Detect which cell encompasses the target text, then output its (x, y) center coordinate. 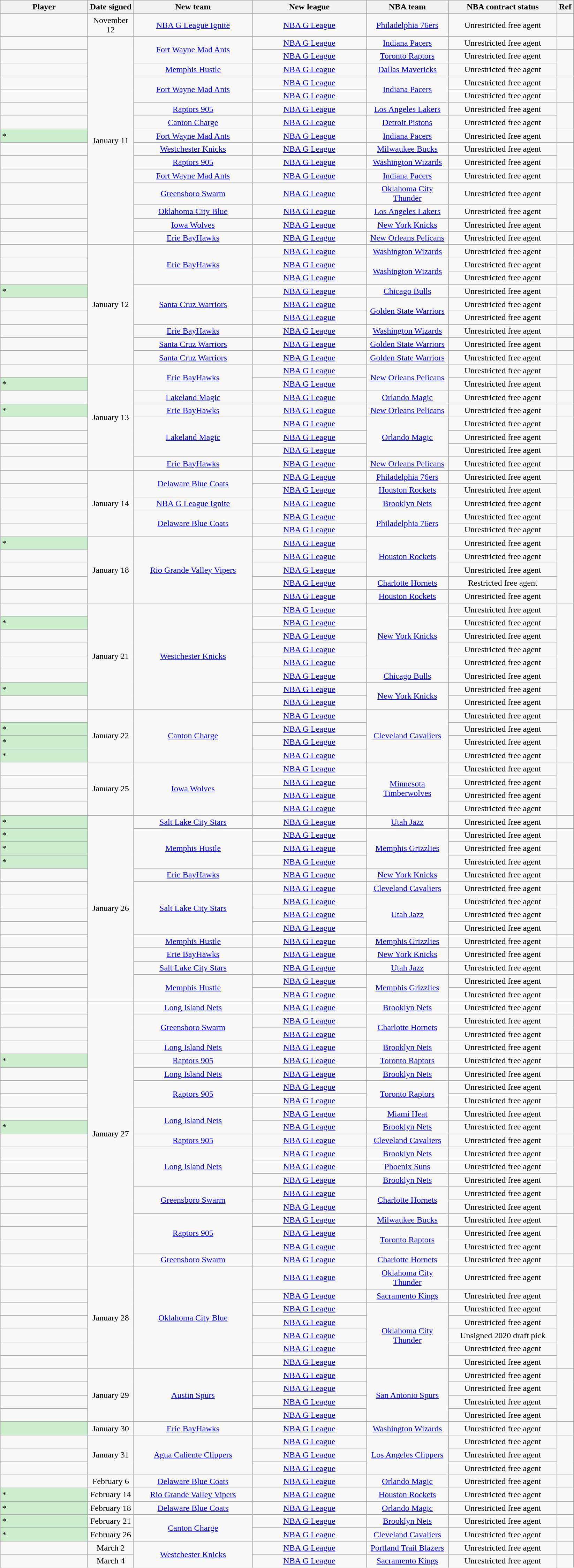
Dallas Mavericks (407, 69)
New league (309, 7)
January 21 (111, 656)
January 18 (111, 570)
NBA team (407, 7)
February 6 (111, 1482)
January 28 (111, 1318)
Ref (565, 7)
March 4 (111, 1561)
February 21 (111, 1521)
January 26 (111, 908)
Date signed (111, 7)
Unsigned 2020 draft pick (503, 1335)
February 14 (111, 1495)
February 18 (111, 1508)
January 25 (111, 789)
January 12 (111, 305)
Detroit Pistons (407, 122)
New team (193, 7)
March 2 (111, 1548)
San Antonio Spurs (407, 1395)
Miami Heat (407, 1114)
Los Angeles Clippers (407, 1455)
January 11 (111, 140)
Agua Caliente Clippers (193, 1455)
January 14 (111, 503)
January 30 (111, 1428)
November 12 (111, 25)
January 22 (111, 736)
NBA contract status (503, 7)
January 29 (111, 1395)
February 26 (111, 1535)
January 27 (111, 1134)
Austin Spurs (193, 1395)
Phoenix Suns (407, 1167)
Restricted free agent (503, 583)
Minnesota Timberwolves (407, 789)
Player (44, 7)
January 13 (111, 417)
Portland Trail Blazers (407, 1548)
January 31 (111, 1455)
